Locate the cell with the specified text and output its [x, y] center coordinate. 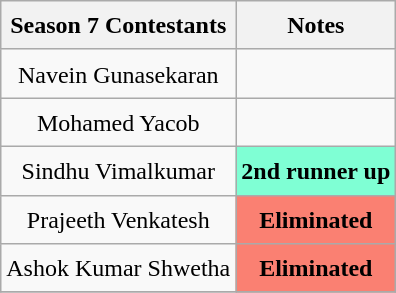
Notes [316, 26]
2nd runner up [316, 170]
Ashok Kumar Shwetha [118, 268]
Prajeeth Venkatesh [118, 220]
Navein Gunasekaran [118, 74]
Season 7 Contestants [118, 26]
Mohamed Yacob [118, 122]
Sindhu Vimalkumar [118, 170]
